Extract the [X, Y] coordinate from the center of the cell holding the provided text.  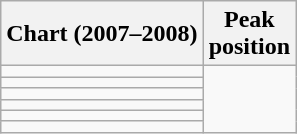
Chart (2007–2008) [102, 34]
Peakposition [249, 34]
